Find where the given text appears and provide that cell's center as (X, Y) coordinate. 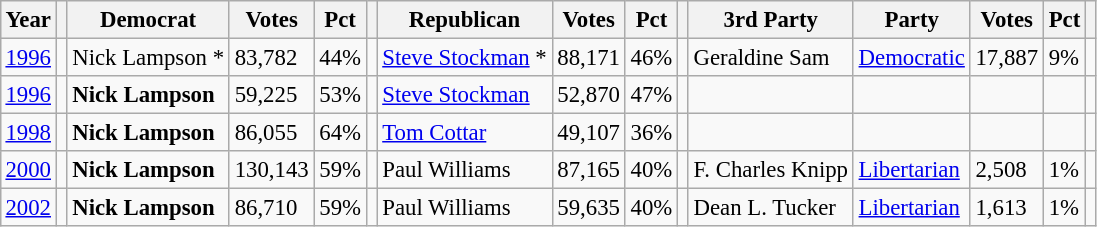
86,055 (272, 133)
59,225 (272, 95)
Nick Lampson * (148, 57)
2000 (28, 170)
53% (340, 95)
17,887 (1006, 57)
1998 (28, 133)
Tom Cottar (464, 133)
83,782 (272, 57)
Democratic (912, 57)
2002 (28, 208)
44% (340, 57)
130,143 (272, 170)
Geraldine Sam (770, 57)
87,165 (588, 170)
F. Charles Knipp (770, 170)
52,870 (588, 95)
46% (651, 57)
Dean L. Tucker (770, 208)
Democrat (148, 20)
47% (651, 95)
9% (1064, 57)
Steve Stockman * (464, 57)
2,508 (1006, 170)
Steve Stockman (464, 95)
1,613 (1006, 208)
59,635 (588, 208)
Party (912, 20)
3rd Party (770, 20)
36% (651, 133)
86,710 (272, 208)
Year (28, 20)
88,171 (588, 57)
Republican (464, 20)
64% (340, 133)
49,107 (588, 133)
